Search for the cell housing the specified text and yield its (x, y) center coordinate. 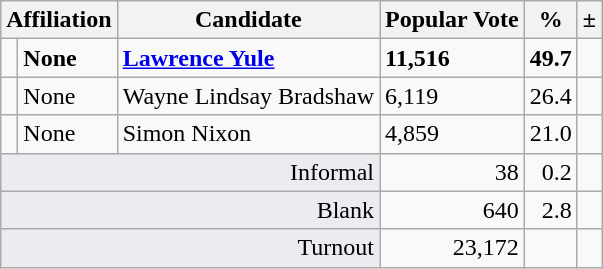
Candidate (248, 20)
23,172 (452, 248)
Wayne Lindsay Bradshaw (248, 96)
Affiliation (59, 20)
26.4 (550, 96)
Informal (190, 172)
640 (452, 210)
% (550, 20)
21.0 (550, 134)
Lawrence Yule (248, 58)
0.2 (550, 172)
6,119 (452, 96)
49.7 (550, 58)
Blank (190, 210)
38 (452, 172)
4,859 (452, 134)
Turnout (190, 248)
± (589, 20)
11,516 (452, 58)
2.8 (550, 210)
Popular Vote (452, 20)
Simon Nixon (248, 134)
